Identify which cell holds the provided text, then report its [X, Y] central coordinate. 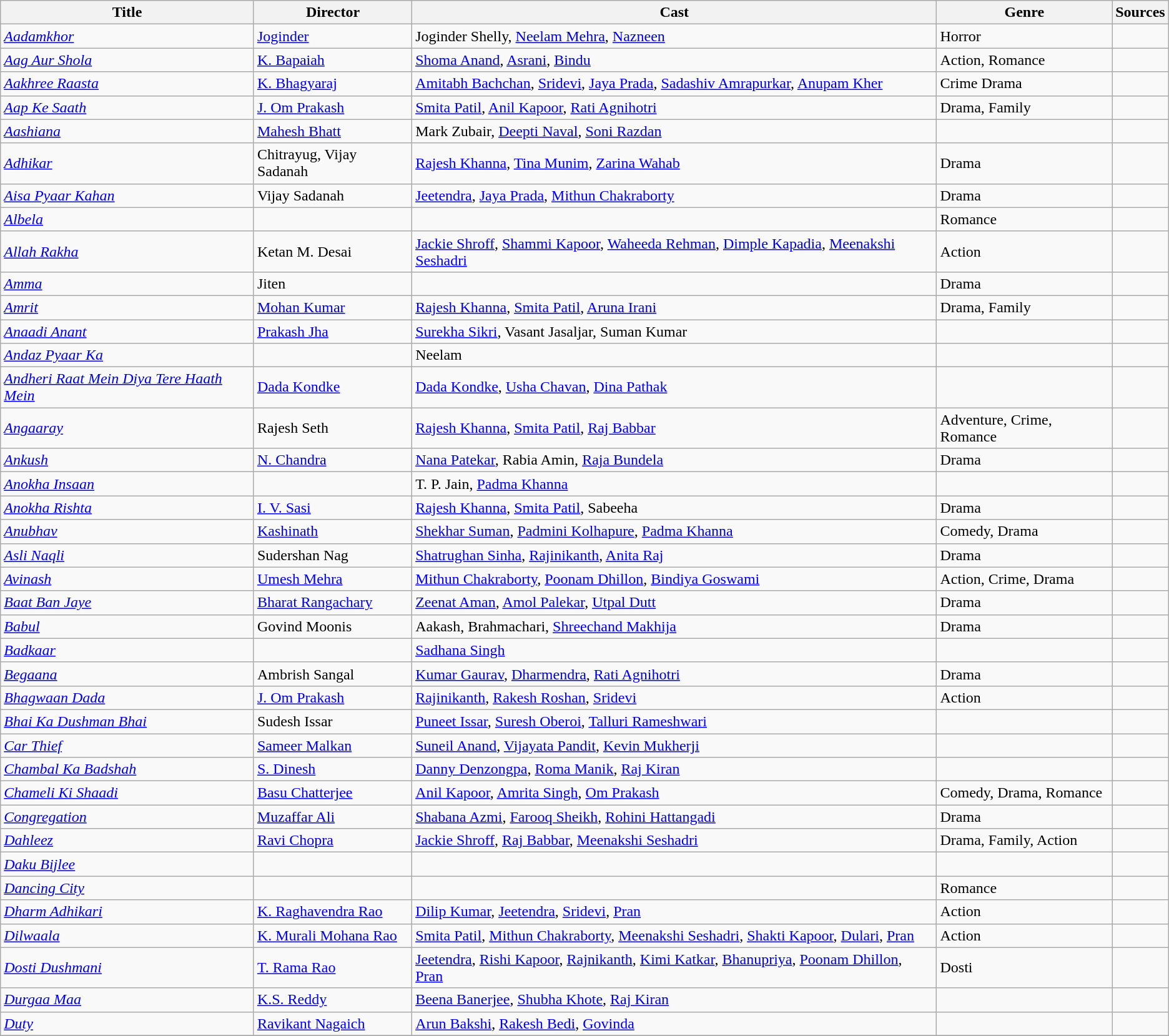
Amma [127, 284]
Chameli Ki Shaadi [127, 793]
K. Murali Mohana Rao [332, 935]
Aap Ke Saath [127, 107]
Rajinikanth, Rakesh Roshan, Sridevi [674, 698]
Dilip Kumar, Jeetendra, Sridevi, Pran [674, 912]
Mohan Kumar [332, 307]
Comedy, Drama, Romance [1024, 793]
Amitabh Bachchan, Sridevi, Jaya Prada, Sadashiv Amrapurkar, Anupam Kher [674, 84]
Anokha Rishta [127, 508]
Bhagwaan Dada [127, 698]
Sources [1140, 12]
Mithun Chakraborty, Poonam Dhillon, Bindiya Goswami [674, 579]
Rajesh Khanna, Smita Patil, Aruna Irani [674, 307]
Anubhav [127, 531]
Dahleez [127, 841]
Dilwaala [127, 935]
Danny Denzongpa, Roma Manik, Raj Kiran [674, 769]
Drama, Family, Action [1024, 841]
Daku Bijlee [127, 864]
Adventure, Crime, Romance [1024, 428]
Kumar Gaurav, Dharmendra, Rati Agnihotri [674, 674]
Mark Zubair, Deepti Naval, Soni Razdan [674, 131]
Crime Drama [1024, 84]
Babul [127, 626]
Dancing City [127, 888]
Sameer Malkan [332, 745]
N. Chandra [332, 460]
Horror [1024, 36]
Rajesh Khanna, Smita Patil, Raj Babbar [674, 428]
Jiten [332, 284]
Beena Banerjee, Shubha Khote, Raj Kiran [674, 1000]
I. V. Sasi [332, 508]
Sudesh Issar [332, 721]
Basu Chatterjee [332, 793]
Badkaar [127, 650]
Vijay Sadanah [332, 195]
Shekhar Suman, Padmini Kolhapure, Padma Khanna [674, 531]
Asli Naqli [127, 555]
Rajesh Seth [332, 428]
Director [332, 12]
Dosti [1024, 968]
Aakhree Raasta [127, 84]
Dada Kondke [332, 387]
Rajesh Khanna, Tina Munim, Zarina Wahab [674, 164]
Rajesh Khanna, Smita Patil, Sabeeha [674, 508]
Sudershan Nag [332, 555]
Ravi Chopra [332, 841]
Govind Moonis [332, 626]
Duty [127, 1024]
Adhikar [127, 164]
Zeenat Aman, Amol Palekar, Utpal Dutt [674, 603]
Baat Ban Jaye [127, 603]
Aisa Pyaar Kahan [127, 195]
Avinash [127, 579]
Andaz Pyaar Ka [127, 355]
Jeetendra, Rishi Kapoor, Rajnikanth, Kimi Katkar, Bhanupriya, Poonam Dhillon, Pran [674, 968]
Mahesh Bhatt [332, 131]
Durgaa Maa [127, 1000]
Muzaffar Ali [332, 817]
Chitrayug, Vijay Sadanah [332, 164]
K.S. Reddy [332, 1000]
Andheri Raat Mein Diya Tere Haath Mein [127, 387]
Amrit [127, 307]
Aakash, Brahmachari, Shreechand Makhija [674, 626]
Congregation [127, 817]
Aag Aur Shola [127, 60]
Joginder [332, 36]
Sadhana Singh [674, 650]
Ketan M. Desai [332, 251]
Albela [127, 219]
Aadamkhor [127, 36]
Anil Kapoor, Amrita Singh, Om Prakash [674, 793]
Jackie Shroff, Shammi Kapoor, Waheeda Rehman, Dimple Kapadia, Meenakshi Seshadri [674, 251]
Begaana [127, 674]
Dosti Dushmani [127, 968]
Surekha Sikri, Vasant Jasaljar, Suman Kumar [674, 332]
Jackie Shroff, Raj Babbar, Meenakshi Seshadri [674, 841]
K. Bapaiah [332, 60]
Comedy, Drama [1024, 531]
Prakash Jha [332, 332]
Neelam [674, 355]
Chambal Ka Badshah [127, 769]
Umesh Mehra [332, 579]
T. Rama Rao [332, 968]
S. Dinesh [332, 769]
Action, Romance [1024, 60]
Jeetendra, Jaya Prada, Mithun Chakraborty [674, 195]
Car Thief [127, 745]
Ambrish Sangal [332, 674]
Bhai Ka Dushman Bhai [127, 721]
Action, Crime, Drama [1024, 579]
Smita Patil, Anil Kapoor, Rati Agnihotri [674, 107]
Aashiana [127, 131]
Shatrughan Sinha, Rajinikanth, Anita Raj [674, 555]
Angaaray [127, 428]
Cast [674, 12]
Anaadi Anant [127, 332]
Smita Patil, Mithun Chakraborty, Meenakshi Seshadri, Shakti Kapoor, Dulari, Pran [674, 935]
Suneil Anand, Vijayata Pandit, Kevin Mukherji [674, 745]
Nana Patekar, Rabia Amin, Raja Bundela [674, 460]
Bharat Rangachary [332, 603]
Puneet Issar, Suresh Oberoi, Talluri Rameshwari [674, 721]
T. P. Jain, Padma Khanna [674, 484]
Dharm Adhikari [127, 912]
Kashinath [332, 531]
K. Bhagyaraj [332, 84]
Title [127, 12]
Shoma Anand, Asrani, Bindu [674, 60]
Dada Kondke, Usha Chavan, Dina Pathak [674, 387]
Arun Bakshi, Rakesh Bedi, Govinda [674, 1024]
Ankush [127, 460]
Shabana Azmi, Farooq Sheikh, Rohini Hattangadi [674, 817]
Joginder Shelly, Neelam Mehra, Nazneen [674, 36]
K. Raghavendra Rao [332, 912]
Genre [1024, 12]
Anokha Insaan [127, 484]
Ravikant Nagaich [332, 1024]
Allah Rakha [127, 251]
